Output the [X, Y] coordinate of the center of the cell containing the given text.  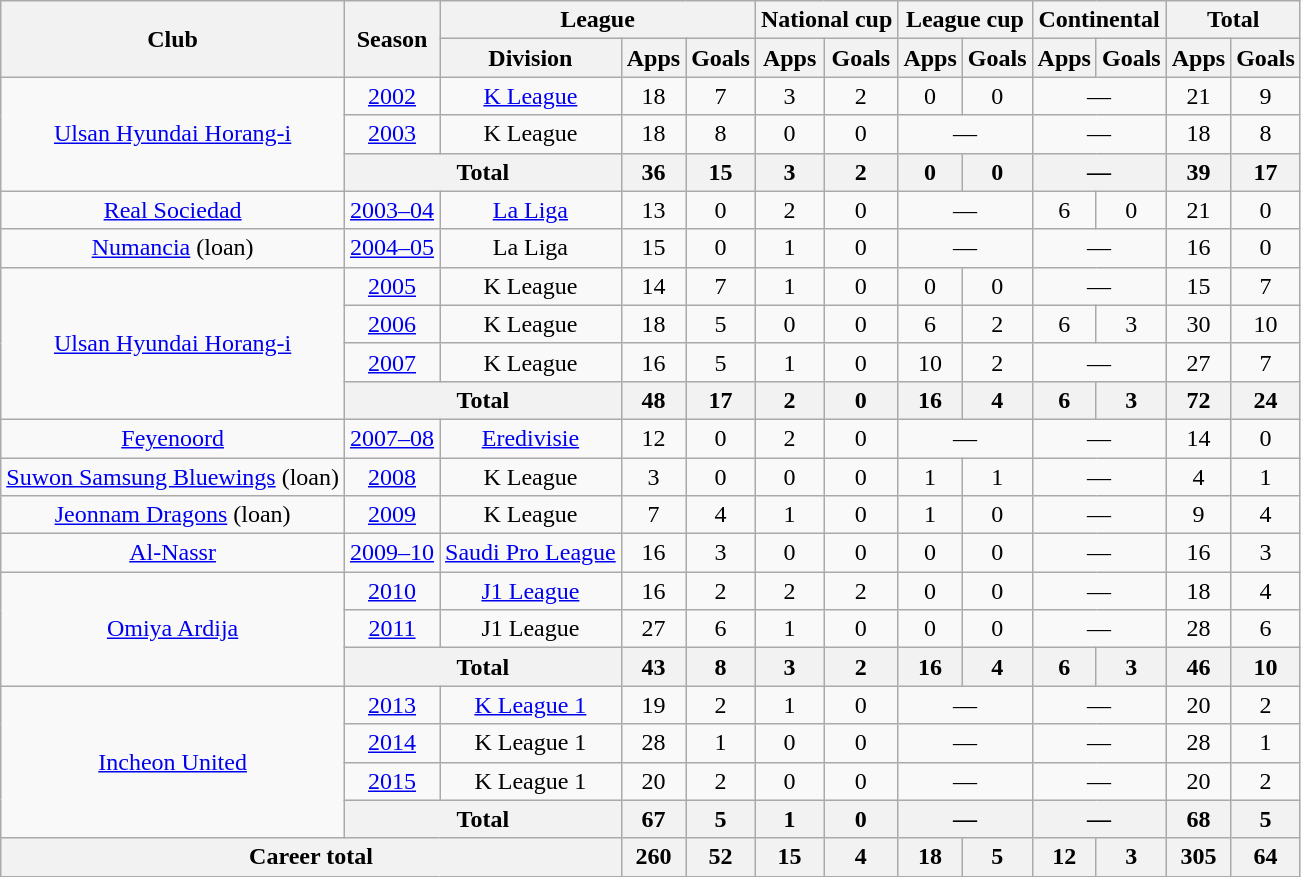
Division [531, 58]
2008 [392, 477]
2009–10 [392, 553]
39 [1198, 172]
Real Sociedad [173, 210]
Omiya Ardija [173, 629]
2013 [392, 705]
67 [653, 819]
2011 [392, 629]
2003 [392, 134]
Al-Nassr [173, 553]
24 [1266, 400]
2005 [392, 286]
Continental [1099, 20]
2002 [392, 96]
64 [1266, 857]
48 [653, 400]
43 [653, 667]
305 [1198, 857]
46 [1198, 667]
2014 [392, 743]
30 [1198, 324]
2007–08 [392, 438]
52 [721, 857]
36 [653, 172]
Incheon United [173, 762]
2009 [392, 515]
Career total [311, 857]
Club [173, 39]
Jeonnam Dragons (loan) [173, 515]
2015 [392, 781]
Season [392, 39]
Numancia (loan) [173, 248]
Eredivisie [531, 438]
2010 [392, 591]
Saudi Pro League [531, 553]
2003–04 [392, 210]
League [598, 20]
260 [653, 857]
Feyenoord [173, 438]
2006 [392, 324]
13 [653, 210]
League cup [965, 20]
Suwon Samsung Bluewings (loan) [173, 477]
72 [1198, 400]
68 [1198, 819]
2004–05 [392, 248]
National cup [826, 20]
2007 [392, 362]
19 [653, 705]
